Return (x, y) of the center of cell containing provided text 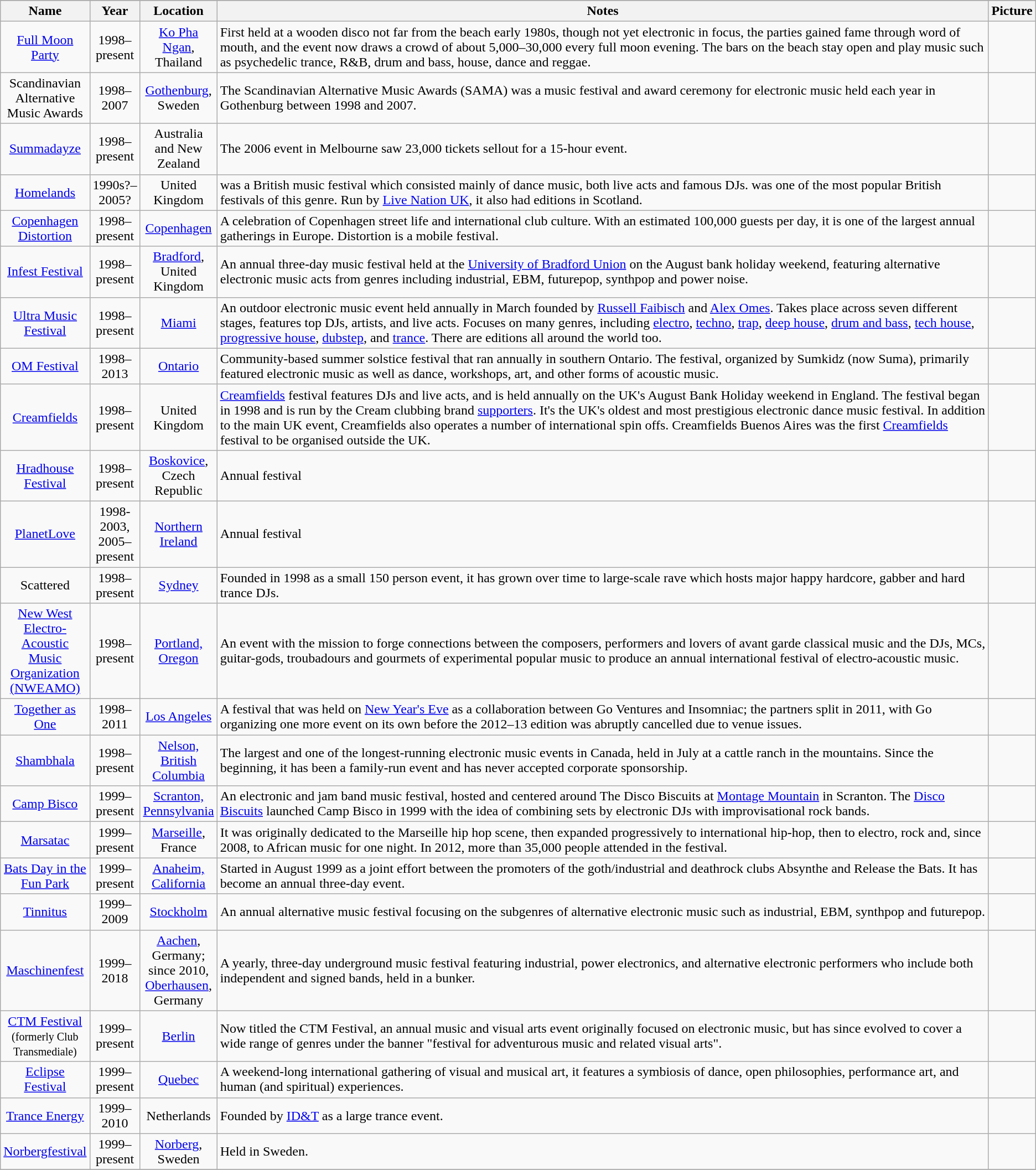
Together as One (45, 717)
Bats Day in the Fun Park (45, 876)
Trance Energy (45, 1116)
New West Electro-Acoustic Music Organization (NWEAMO) (45, 651)
Northern Ireland (178, 534)
Infest Festival (45, 272)
Boskovice, Czech Republic (178, 475)
Tinnitus (45, 912)
Notes (603, 11)
Scattered (45, 584)
1998–2013 (115, 366)
Copenhagen (178, 228)
Stockholm (178, 912)
Scranton, Pennsylvania (178, 804)
Creamfields (45, 417)
Quebec (178, 1079)
Aachen, Germany; since 2010, Oberhausen, Germany (178, 970)
Full Moon Party (45, 47)
Sydney (178, 584)
Gothenburg, Sweden (178, 98)
Miami (178, 323)
Nelson, British Columbia (178, 760)
Marseille, France (178, 840)
Netherlands (178, 1116)
OM Festival (45, 366)
Ultra Music Festival (45, 323)
Homelands (45, 193)
Portland, Oregon (178, 651)
Ontario (178, 366)
1998-2003, 2005–present (115, 534)
Year (115, 11)
Founded in 1998 as a small 150 person event, it has grown over time to large-scale rave which hosts major happy hardcore, gabber and hard trance DJs. (603, 584)
Founded by ID&T as a large trance event. (603, 1116)
Norberg, Sweden (178, 1151)
Scandinavian Alternative Music Awards (45, 98)
1999–2009 (115, 912)
Held in Sweden. (603, 1151)
Copenhagen Distortion (45, 228)
Location (178, 11)
Maschinenfest (45, 970)
Eclipse Festival (45, 1079)
Marsatac (45, 840)
1999–2018 (115, 970)
Norbergfestival (45, 1151)
Los Angeles (178, 717)
The 2006 event in Melbourne saw 23,000 tickets sellout for a 15-hour event. (603, 149)
1999–2010 (115, 1116)
Anaheim, California (178, 876)
PlanetLove (45, 534)
Camp Bisco (45, 804)
Summadayze (45, 149)
Picture (1012, 11)
CTM Festival(formerly Club Transmediale) (45, 1036)
1990s?–2005? (115, 193)
Name (45, 11)
Australia and New Zealand (178, 149)
Shambhala (45, 760)
1998–2011 (115, 717)
Ko Pha Ngan, Thailand (178, 47)
Hradhouse Festival (45, 475)
Berlin (178, 1036)
An annual alternative music festival focusing on the subgenres of alternative electronic music such as industrial, EBM, synthpop and futurepop. (603, 912)
1998–2007 (115, 98)
Bradford, United Kingdom (178, 272)
